Return [X, Y] of the center of cell containing provided text 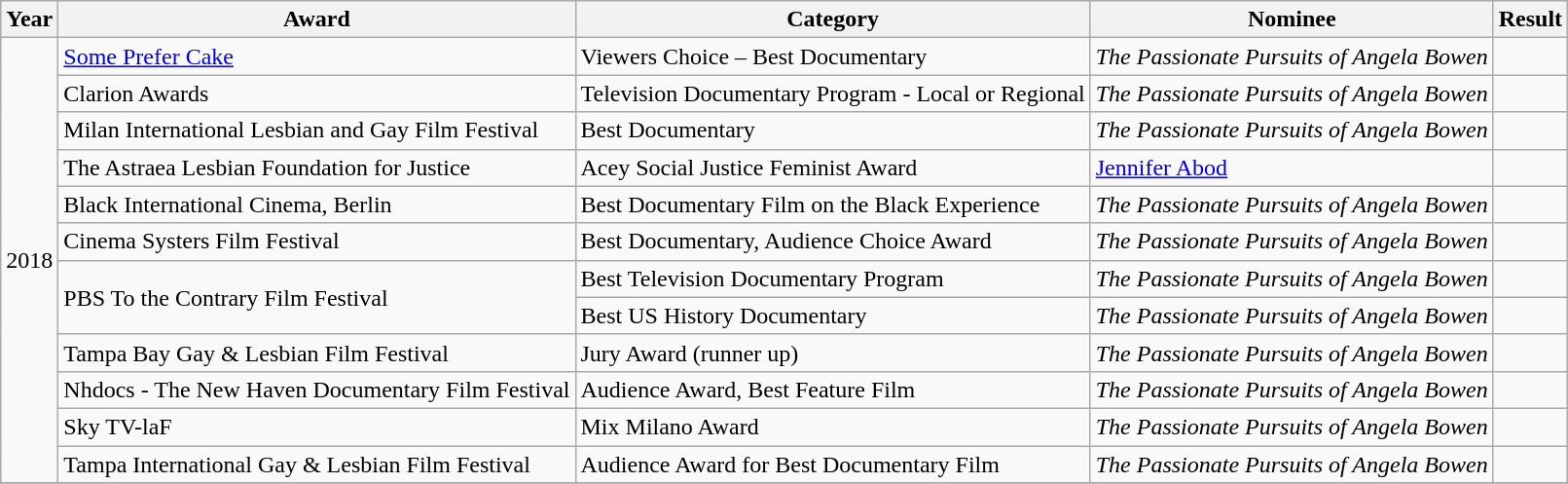
Audience Award, Best Feature Film [833, 390]
Jennifer Abod [1292, 168]
Sky TV-laF [317, 427]
PBS To the Contrary Film Festival [317, 297]
Audience Award for Best Documentary Film [833, 465]
Best Documentary [833, 130]
Black International Cinema, Berlin [317, 205]
The Astraea Lesbian Foundation for Justice [317, 168]
Cinema Systers Film Festival [317, 242]
Nhdocs - The New Haven Documentary Film Festival [317, 390]
2018 [29, 261]
Television Documentary Program - Local or Regional [833, 93]
Year [29, 19]
Milan International Lesbian and Gay Film Festival [317, 130]
Nominee [1292, 19]
Tampa Bay Gay & Lesbian Film Festival [317, 353]
Jury Award (runner up) [833, 353]
Best Documentary Film on the Black Experience [833, 205]
Best US History Documentary [833, 316]
Best Documentary, Audience Choice Award [833, 242]
Clarion Awards [317, 93]
Tampa International Gay & Lesbian Film Festival [317, 465]
Best Television Documentary Program [833, 279]
Category [833, 19]
Viewers Choice – Best Documentary [833, 56]
Result [1530, 19]
Some Prefer Cake [317, 56]
Award [317, 19]
Mix Milano Award [833, 427]
Acey Social Justice Feminist Award [833, 168]
